Return the (x, y) coordinate for the center point of the cell that contains the specified text.  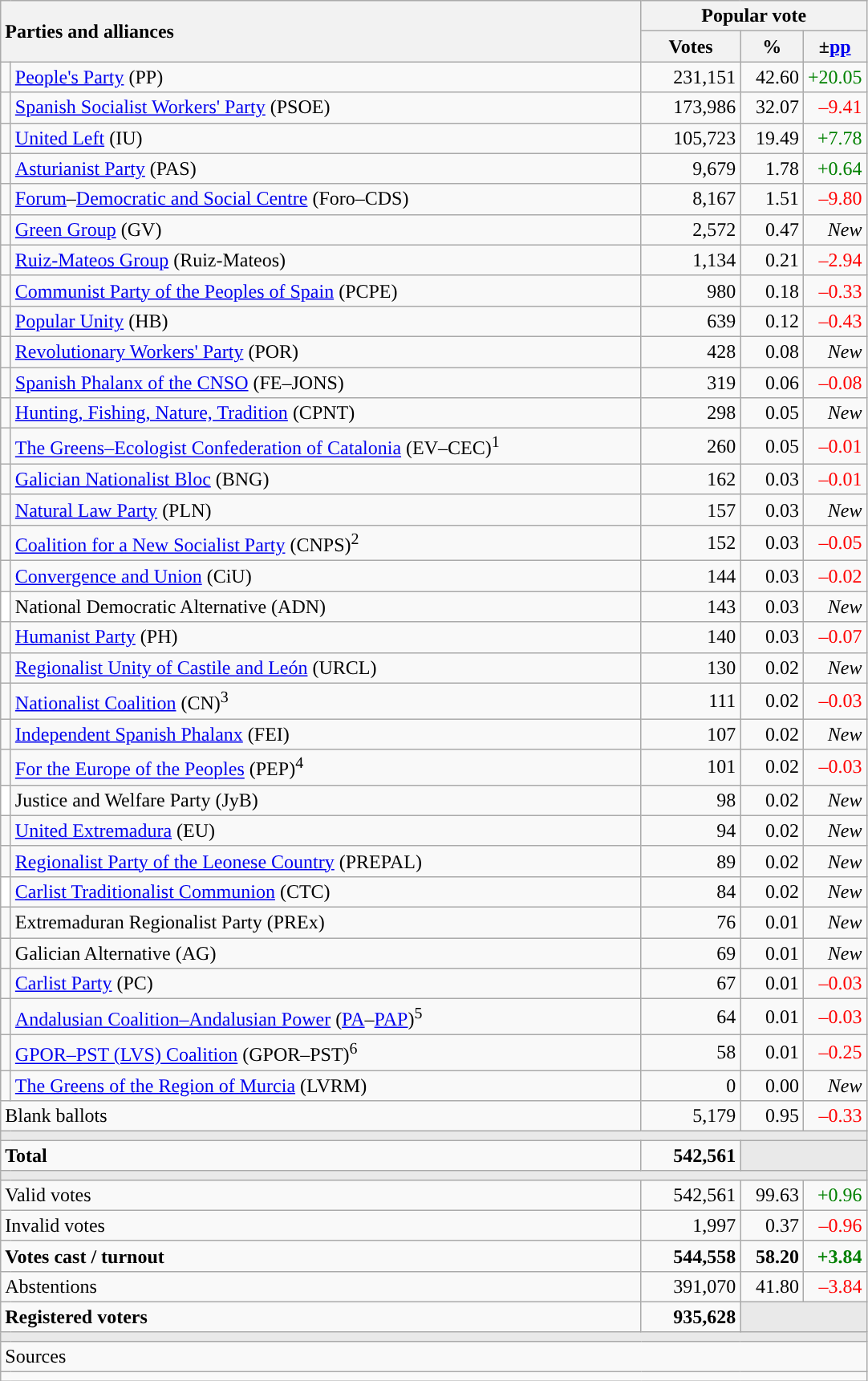
+20.05 (834, 77)
+3.84 (834, 1256)
0 (691, 1086)
89 (691, 861)
Parties and alliances (321, 31)
Invalid votes (321, 1225)
0.08 (772, 351)
Votes (691, 47)
319 (691, 383)
Coalition for a New Socialist Party (CNPS)2 (326, 542)
People's Party (PP) (326, 77)
Natural Law Party (PLN) (326, 510)
Ruiz-Mateos Group (Ruiz-Mateos) (326, 260)
42.60 (772, 77)
Green Group (GV) (326, 229)
111 (691, 701)
Revolutionary Workers' Party (POR) (326, 351)
Votes cast / turnout (321, 1256)
Abstentions (321, 1286)
140 (691, 637)
% (772, 47)
–0.43 (834, 321)
Popular Unity (HB) (326, 321)
2,572 (691, 229)
Spanish Phalanx of the CNSO (FE–JONS) (326, 383)
Regionalist Unity of Castile and León (URCL) (326, 668)
–0.05 (834, 542)
Sources (433, 1357)
Justice and Welfare Party (JyB) (326, 800)
0.12 (772, 321)
0.37 (772, 1225)
–9.80 (834, 199)
67 (691, 984)
The Greens–Ecologist Confederation of Catalonia (EV–CEC)1 (326, 446)
84 (691, 892)
8,167 (691, 199)
Andalusian Coalition–Andalusian Power (PA–PAP)5 (326, 1017)
1.78 (772, 169)
5,179 (691, 1116)
58.20 (772, 1256)
For the Europe of the Peoples (PEP)4 (326, 767)
Hunting, Fishing, Nature, Tradition (CPNT) (326, 413)
1,997 (691, 1225)
United Left (IU) (326, 138)
157 (691, 510)
69 (691, 953)
–0.02 (834, 576)
99.63 (772, 1195)
–0.08 (834, 383)
0.95 (772, 1116)
428 (691, 351)
152 (691, 542)
Nationalist Coalition (CN)3 (326, 701)
–0.07 (834, 637)
Total (321, 1156)
105,723 (691, 138)
143 (691, 607)
Convergence and Union (CiU) (326, 576)
Humanist Party (PH) (326, 637)
Forum–Democratic and Social Centre (Foro–CDS) (326, 199)
–2.94 (834, 260)
298 (691, 413)
–3.84 (834, 1286)
National Democratic Alternative (ADN) (326, 607)
544,558 (691, 1256)
–9.41 (834, 108)
1.51 (772, 199)
+0.96 (834, 1195)
41.80 (772, 1286)
1,134 (691, 260)
–0.96 (834, 1225)
±pp (834, 47)
–0.25 (834, 1053)
144 (691, 576)
173,986 (691, 108)
0.06 (772, 383)
Galician Nationalist Bloc (BNG) (326, 479)
The Greens of the Region of Murcia (LVRM) (326, 1086)
Communist Party of the Peoples of Spain (PCPE) (326, 290)
76 (691, 923)
+0.64 (834, 169)
130 (691, 668)
Independent Spanish Phalanx (FEI) (326, 734)
0.47 (772, 229)
260 (691, 446)
Spanish Socialist Workers' Party (PSOE) (326, 108)
639 (691, 321)
Extremaduran Regionalist Party (PREx) (326, 923)
107 (691, 734)
Registered voters (321, 1317)
0.21 (772, 260)
0.00 (772, 1086)
98 (691, 800)
935,628 (691, 1317)
231,151 (691, 77)
Carlist Party (PC) (326, 984)
9,679 (691, 169)
58 (691, 1053)
32.07 (772, 108)
United Extremadura (EU) (326, 831)
Valid votes (321, 1195)
GPOR–PST (LVS) Coalition (GPOR–PST)6 (326, 1053)
0.18 (772, 290)
391,070 (691, 1286)
64 (691, 1017)
19.49 (772, 138)
162 (691, 479)
94 (691, 831)
Blank ballots (321, 1116)
Asturianist Party (PAS) (326, 169)
Popular vote (754, 16)
+7.78 (834, 138)
Carlist Traditionalist Communion (CTC) (326, 892)
980 (691, 290)
101 (691, 767)
Regionalist Party of the Leonese Country (PREPAL) (326, 861)
Galician Alternative (AG) (326, 953)
